Locate the cell with the specified text and output its [X, Y] center coordinate. 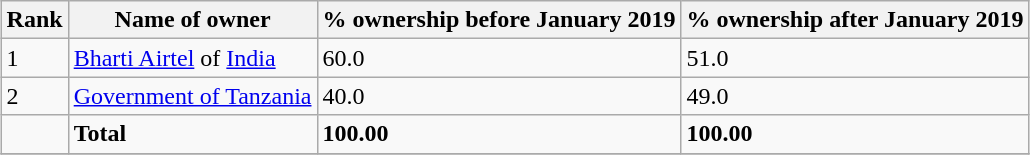
Bharti Airtel of India [192, 58]
2 [34, 96]
49.0 [855, 96]
40.0 [499, 96]
Name of owner [192, 20]
Government of Tanzania [192, 96]
60.0 [499, 58]
Rank [34, 20]
1 [34, 58]
Total [192, 134]
% ownership before January 2019 [499, 20]
51.0 [855, 58]
% ownership after January 2019 [855, 20]
